Search for the cell housing the specified text and yield its (x, y) center coordinate. 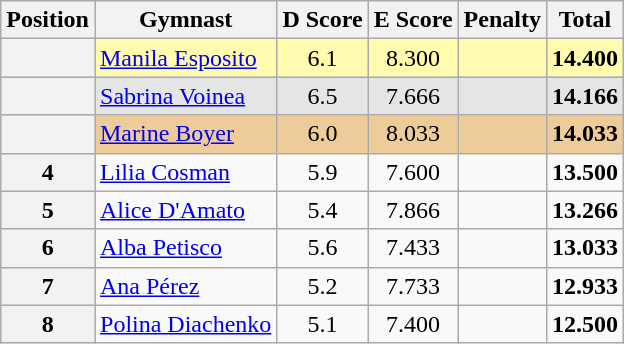
6.0 (322, 134)
Alice D'Amato (185, 210)
8 (48, 324)
Position (48, 20)
12.933 (584, 286)
13.033 (584, 248)
Alba Petisco (185, 248)
Marine Boyer (185, 134)
E Score (413, 20)
Total (584, 20)
7.400 (413, 324)
6 (48, 248)
5.2 (322, 286)
14.166 (584, 96)
D Score (322, 20)
7.866 (413, 210)
6.1 (322, 58)
Lilia Cosman (185, 172)
13.266 (584, 210)
Gymnast (185, 20)
Polina Diachenko (185, 324)
14.033 (584, 134)
7.600 (413, 172)
14.400 (584, 58)
8.300 (413, 58)
5.4 (322, 210)
Penalty (502, 20)
5.1 (322, 324)
13.500 (584, 172)
8.033 (413, 134)
Manila Esposito (185, 58)
4 (48, 172)
12.500 (584, 324)
Sabrina Voinea (185, 96)
5.6 (322, 248)
7.733 (413, 286)
5.9 (322, 172)
7.433 (413, 248)
7 (48, 286)
Ana Pérez (185, 286)
6.5 (322, 96)
7.666 (413, 96)
5 (48, 210)
